Output the [X, Y] coordinate of the center of the cell containing the given text.  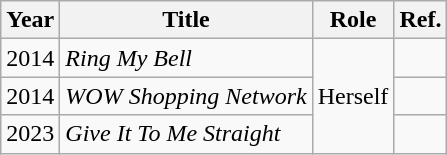
Title [186, 20]
Ref. [420, 20]
Ring My Bell [186, 58]
Herself [353, 96]
WOW Shopping Network [186, 96]
Give It To Me Straight [186, 134]
Role [353, 20]
2023 [30, 134]
Year [30, 20]
